Return (x, y) of the center of cell containing provided text 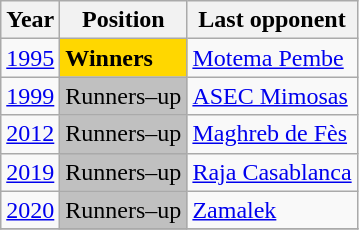
Year (30, 20)
1999 (30, 96)
Last opponent (272, 20)
Winners (124, 58)
2020 (30, 210)
2019 (30, 172)
Motema Pembe (272, 58)
1995 (30, 58)
2012 (30, 134)
Zamalek (272, 210)
ASEC Mimosas (272, 96)
Maghreb de Fès (272, 134)
Raja Casablanca (272, 172)
Position (124, 20)
